Identify which cell holds the provided text, then report its [x, y] central coordinate. 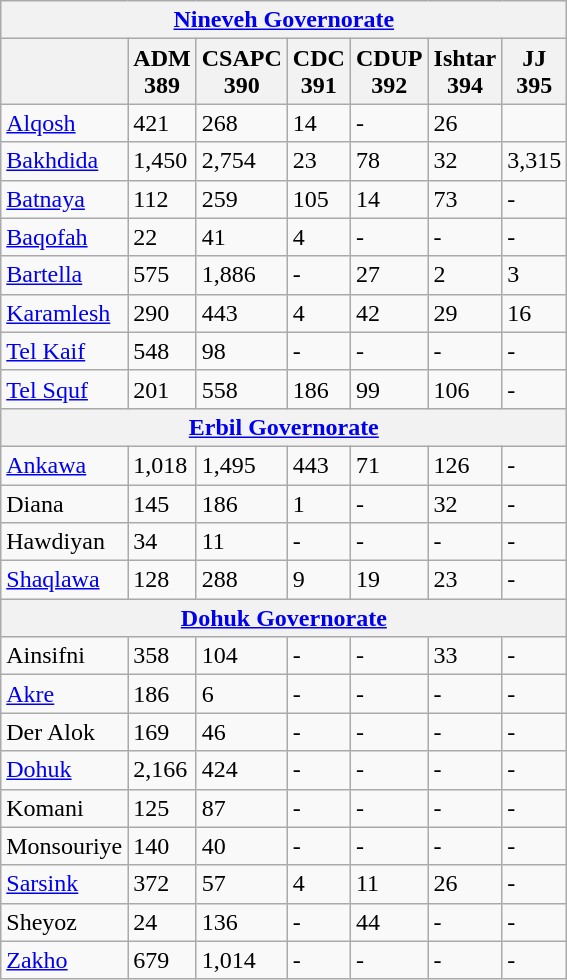
1 [318, 503]
140 [162, 846]
Sarsink [64, 884]
Ainsifni [64, 656]
288 [242, 580]
Baqofah [64, 237]
575 [162, 275]
201 [162, 389]
2 [465, 275]
Dohuk Governorate [284, 618]
1,495 [242, 465]
104 [242, 656]
Tel Squf [64, 389]
Nineveh Governorate [284, 20]
24 [162, 922]
558 [242, 389]
Batnaya [64, 199]
22 [162, 237]
78 [389, 161]
259 [242, 199]
Hawdiyan [64, 542]
33 [465, 656]
CDC391 [318, 72]
27 [389, 275]
Dohuk [64, 770]
2,166 [162, 770]
9 [318, 580]
Shaqlawa [64, 580]
Diana [64, 503]
CDUP392 [389, 72]
Ankawa [64, 465]
424 [242, 770]
126 [465, 465]
41 [242, 237]
29 [465, 313]
1,018 [162, 465]
99 [389, 389]
Akre [64, 694]
42 [389, 313]
40 [242, 846]
679 [162, 960]
106 [465, 389]
Karamlesh [64, 313]
ADM389 [162, 72]
Erbil Governorate [284, 427]
98 [242, 351]
Bartella [64, 275]
6 [242, 694]
145 [162, 503]
548 [162, 351]
16 [534, 313]
Komani [64, 808]
19 [389, 580]
3,315 [534, 161]
136 [242, 922]
1,450 [162, 161]
290 [162, 313]
169 [162, 732]
Sheyoz [64, 922]
3 [534, 275]
128 [162, 580]
Zakho [64, 960]
JJ395 [534, 72]
Bakhdida [64, 161]
Alqosh [64, 123]
44 [389, 922]
372 [162, 884]
105 [318, 199]
73 [465, 199]
87 [242, 808]
CSAPC390 [242, 72]
46 [242, 732]
268 [242, 123]
358 [162, 656]
Monsouriye [64, 846]
421 [162, 123]
125 [162, 808]
71 [389, 465]
1,014 [242, 960]
1,886 [242, 275]
34 [162, 542]
Ishtar394 [465, 72]
2,754 [242, 161]
Tel Kaif [64, 351]
57 [242, 884]
112 [162, 199]
Der Alok [64, 732]
